Scan for the cell matching the given text and deliver its [X, Y] coordinate at center. 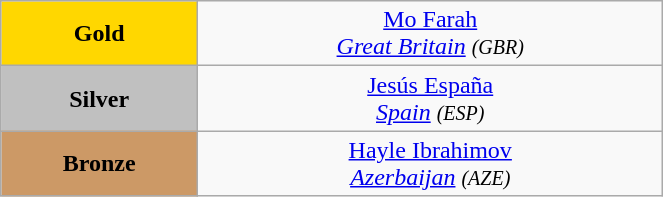
Gold [100, 34]
Mo FarahGreat Britain (GBR) [430, 34]
Silver [100, 98]
Jesús EspañaSpain (ESP) [430, 98]
Hayle IbrahimovAzerbaijan (AZE) [430, 164]
Bronze [100, 164]
